Determine the (X, Y) coordinate at the center of the cell enclosing the given text.  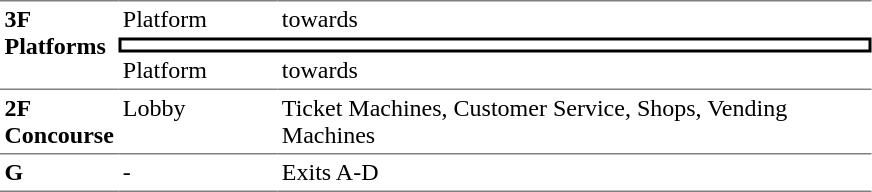
3FPlatforms (59, 44)
Lobby (198, 121)
Ticket Machines, Customer Service, Shops, Vending Machines (574, 121)
2FConcourse (59, 121)
- (198, 173)
G (59, 173)
Exits A-D (574, 173)
